Pinpoint the cell where the given text exists, returning its (X, Y) midpoint coordinate. 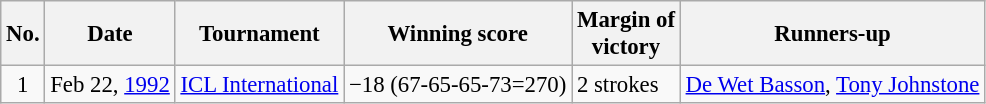
2 strokes (626, 85)
1 (23, 85)
No. (23, 34)
De Wet Basson, Tony Johnstone (832, 85)
ICL International (260, 85)
Feb 22, 1992 (110, 85)
Margin ofvictory (626, 34)
Tournament (260, 34)
Runners-up (832, 34)
Date (110, 34)
−18 (67-65-65-73=270) (458, 85)
Winning score (458, 34)
